Extract the (X, Y) coordinate from the center of the cell holding the provided text.  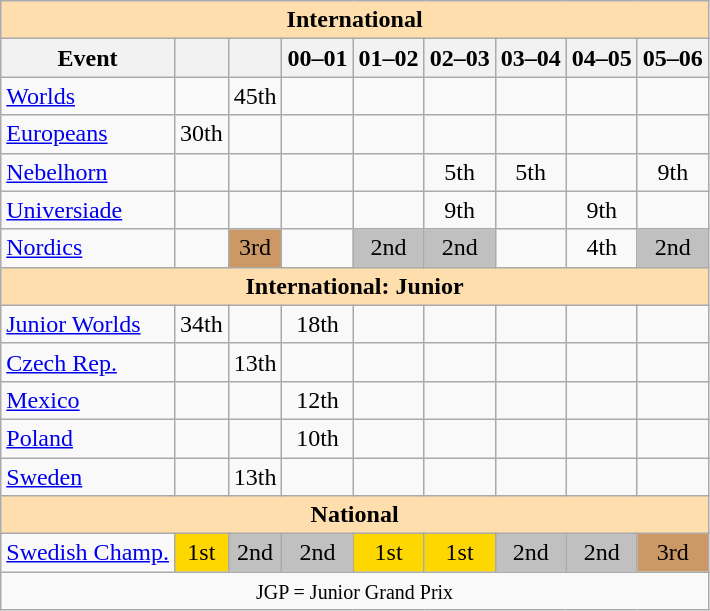
JGP = Junior Grand Prix (355, 591)
Nebelhorn (88, 172)
Worlds (88, 96)
Sweden (88, 477)
Europeans (88, 134)
03–04 (530, 58)
18th (318, 324)
30th (201, 134)
00–01 (318, 58)
45th (255, 96)
Nordics (88, 248)
Poland (88, 438)
10th (318, 438)
34th (201, 324)
International: Junior (355, 286)
Junior Worlds (88, 324)
Mexico (88, 400)
02–03 (460, 58)
Event (88, 58)
Universiade (88, 210)
National (355, 515)
04–05 (602, 58)
International (355, 20)
Czech Rep. (88, 362)
4th (602, 248)
Swedish Champ. (88, 553)
12th (318, 400)
01–02 (388, 58)
05–06 (672, 58)
